From the cell containing the given text, extract its center point as [X, Y] coordinate. 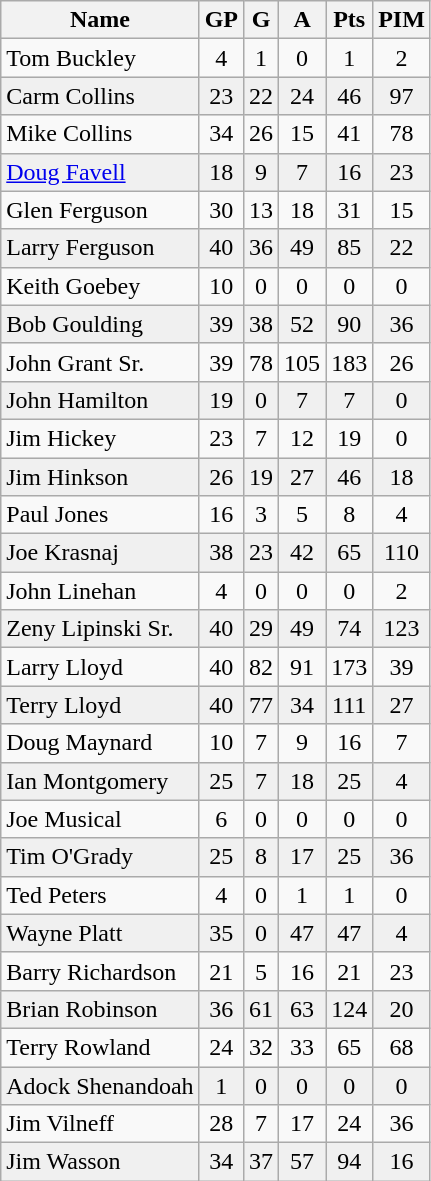
John Grant Sr. [100, 362]
124 [350, 1009]
63 [302, 1009]
6 [221, 819]
Zeny Lipinski Sr. [100, 629]
32 [260, 1047]
30 [221, 210]
Tom Buckley [100, 58]
28 [221, 1124]
Carm Collins [100, 96]
PIM [402, 20]
G [260, 20]
20 [402, 1009]
Terry Rowland [100, 1047]
Name [100, 20]
Wayne Platt [100, 933]
42 [302, 553]
Brian Robinson [100, 1009]
GP [221, 20]
35 [221, 933]
Jim Wasson [100, 1162]
Jim Vilneff [100, 1124]
12 [302, 438]
105 [302, 362]
Adock Shenandoah [100, 1085]
John Hamilton [100, 400]
Barry Richardson [100, 971]
111 [350, 705]
Jim Hickey [100, 438]
Keith Goebey [100, 286]
Larry Ferguson [100, 248]
91 [302, 667]
Jim Hinkson [100, 477]
Doug Maynard [100, 743]
74 [350, 629]
82 [260, 667]
68 [402, 1047]
90 [350, 324]
33 [302, 1047]
110 [402, 553]
29 [260, 629]
Ian Montgomery [100, 781]
Joe Musical [100, 819]
Paul Jones [100, 515]
Tim O'Grady [100, 857]
31 [350, 210]
52 [302, 324]
173 [350, 667]
A [302, 20]
37 [260, 1162]
Pts [350, 20]
Glen Ferguson [100, 210]
61 [260, 1009]
Bob Goulding [100, 324]
57 [302, 1162]
41 [350, 134]
Larry Lloyd [100, 667]
John Linehan [100, 591]
85 [350, 248]
Mike Collins [100, 134]
3 [260, 515]
Ted Peters [100, 895]
Joe Krasnaj [100, 553]
94 [350, 1162]
97 [402, 96]
123 [402, 629]
77 [260, 705]
Doug Favell [100, 172]
183 [350, 362]
Terry Lloyd [100, 705]
13 [260, 210]
